For the text-containing cell, return its midpoint in (x, y) coordinate format. 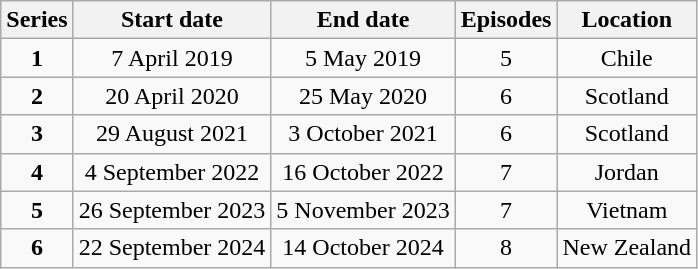
16 October 2022 (363, 172)
1 (37, 58)
Jordan (627, 172)
14 October 2024 (363, 248)
Episodes (506, 20)
7 April 2019 (172, 58)
2 (37, 96)
Chile (627, 58)
Start date (172, 20)
Vietnam (627, 210)
End date (363, 20)
4 (37, 172)
8 (506, 248)
29 August 2021 (172, 134)
25 May 2020 (363, 96)
3 (37, 134)
New Zealand (627, 248)
Location (627, 20)
22 September 2024 (172, 248)
26 September 2023 (172, 210)
4 September 2022 (172, 172)
5 May 2019 (363, 58)
5 November 2023 (363, 210)
Series (37, 20)
20 April 2020 (172, 96)
3 October 2021 (363, 134)
